Provide the [x, y] coordinate of the cell's center where the given text is located.  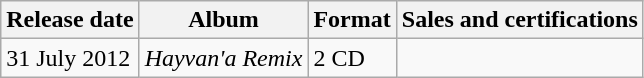
31 July 2012 [70, 58]
2 CD [352, 58]
Sales and certifications [520, 20]
Format [352, 20]
Hayvan'a Remix [224, 58]
Album [224, 20]
Release date [70, 20]
